Extract the (x, y) coordinate from the center of the cell holding the provided text.  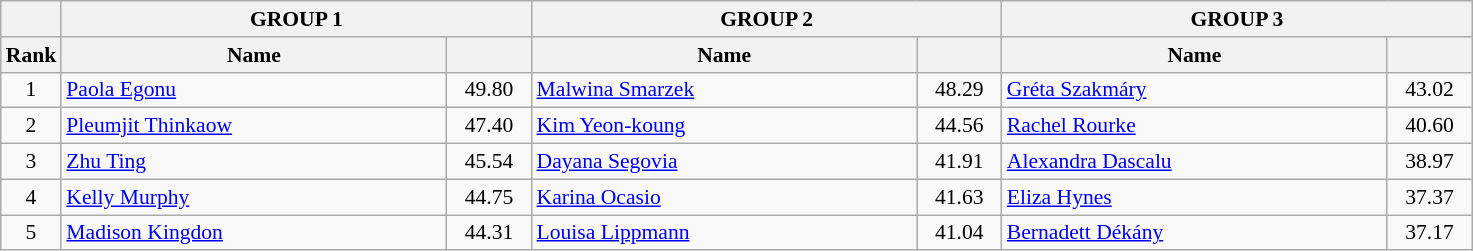
Zhu Ting (254, 162)
5 (32, 233)
37.17 (1430, 233)
44.75 (488, 197)
48.29 (960, 90)
44.56 (960, 126)
Gréta Szakmáry (1194, 90)
47.40 (488, 126)
GROUP 3 (1237, 19)
41.04 (960, 233)
49.80 (488, 90)
Paola Egonu (254, 90)
GROUP 2 (767, 19)
43.02 (1430, 90)
41.91 (960, 162)
Rank (32, 55)
45.54 (488, 162)
41.63 (960, 197)
Madison Kingdon (254, 233)
Kim Yeon-koung (724, 126)
Karina Ocasio (724, 197)
37.37 (1430, 197)
Alexandra Dascalu (1194, 162)
Dayana Segovia (724, 162)
Rachel Rourke (1194, 126)
2 (32, 126)
4 (32, 197)
38.97 (1430, 162)
1 (32, 90)
GROUP 1 (296, 19)
Louisa Lippmann (724, 233)
Pleumjit Thinkaow (254, 126)
Kelly Murphy (254, 197)
3 (32, 162)
40.60 (1430, 126)
Malwina Smarzek (724, 90)
Bernadett Dékány (1194, 233)
44.31 (488, 233)
Eliza Hynes (1194, 197)
